Detect which cell encompasses the target text, then output its [X, Y] center coordinate. 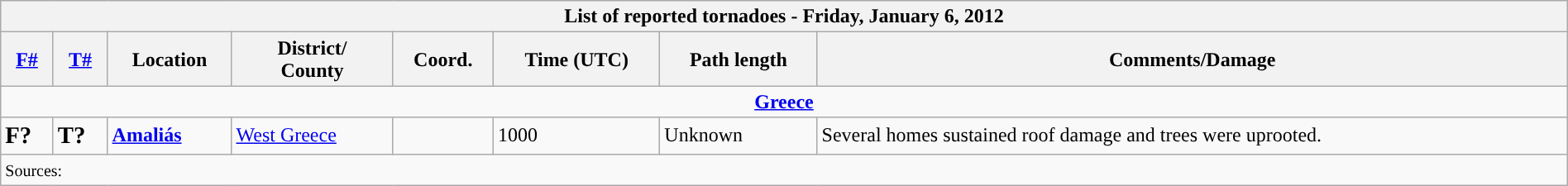
Unknown [739, 136]
Several homes sustained roof damage and trees were uprooted. [1193, 136]
Coord. [443, 60]
Path length [739, 60]
Greece [784, 102]
District/County [313, 60]
F? [26, 136]
Time (UTC) [577, 60]
List of reported tornadoes - Friday, January 6, 2012 [784, 17]
Location [170, 60]
Sources: [784, 169]
T# [80, 60]
West Greece [313, 136]
T? [80, 136]
Amaliás [170, 136]
1000 [577, 136]
F# [26, 60]
Comments/Damage [1193, 60]
